Return [x, y] of the center of cell containing provided text 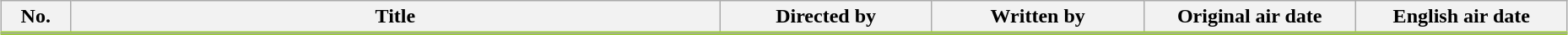
Written by [1038, 17]
Original air date [1249, 17]
No. [35, 17]
Directed by [825, 17]
Title [395, 17]
English air date [1462, 17]
